Locate the cell with the specified text and output its [X, Y] center coordinate. 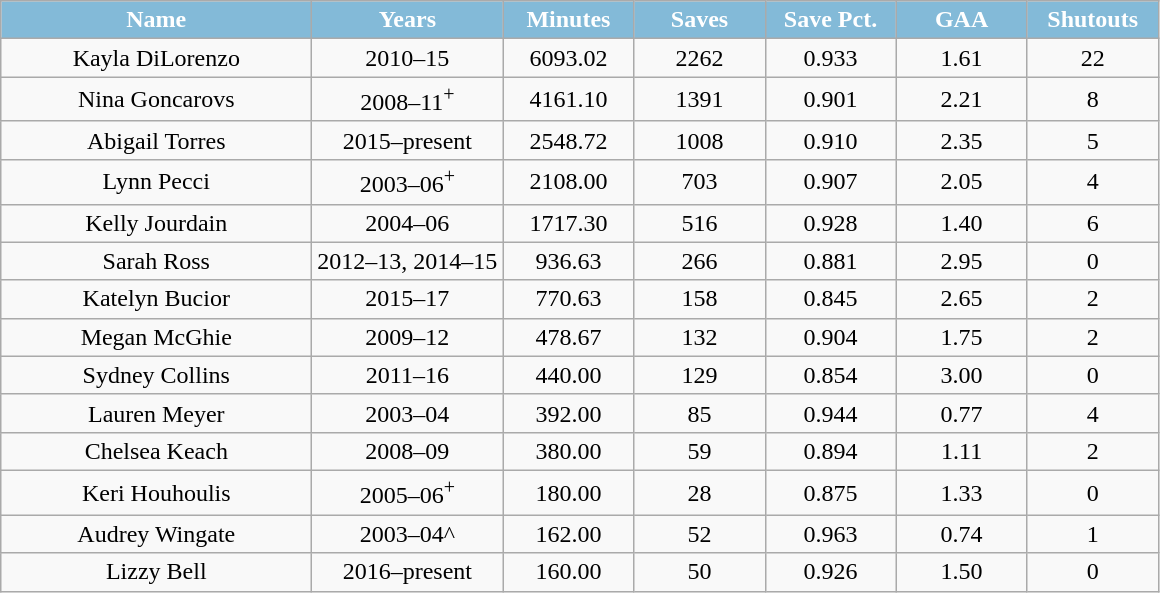
52 [700, 534]
2.95 [962, 261]
Minutes [568, 20]
2003–04^ [408, 534]
59 [700, 451]
22 [1092, 58]
266 [700, 261]
2015–17 [408, 299]
2016–present [408, 572]
85 [700, 413]
1717.30 [568, 223]
2.65 [962, 299]
2548.72 [568, 140]
1.40 [962, 223]
2108.00 [568, 182]
6 [1092, 223]
GAA [962, 20]
158 [700, 299]
Kelly Jourdain [156, 223]
2262 [700, 58]
936.63 [568, 261]
28 [700, 492]
1008 [700, 140]
478.67 [568, 337]
0.944 [830, 413]
2009–12 [408, 337]
Years [408, 20]
770.63 [568, 299]
0.77 [962, 413]
0.901 [830, 100]
2003–04 [408, 413]
380.00 [568, 451]
132 [700, 337]
1.75 [962, 337]
3.00 [962, 375]
1.33 [962, 492]
0.910 [830, 140]
2012–13, 2014–15 [408, 261]
0.926 [830, 572]
516 [700, 223]
Megan McGhie [156, 337]
2008–09 [408, 451]
2011–16 [408, 375]
Shutouts [1092, 20]
Name [156, 20]
0.928 [830, 223]
Save Pct. [830, 20]
0.904 [830, 337]
160.00 [568, 572]
2010–15 [408, 58]
8 [1092, 100]
703 [700, 182]
Sarah Ross [156, 261]
162.00 [568, 534]
0.74 [962, 534]
0.875 [830, 492]
Nina Goncarovs [156, 100]
1.11 [962, 451]
Lizzy Bell [156, 572]
392.00 [568, 413]
Chelsea Keach [156, 451]
2015–present [408, 140]
5 [1092, 140]
2008–11+ [408, 100]
Abigail Torres [156, 140]
Saves [700, 20]
0.933 [830, 58]
440.00 [568, 375]
Kayla DiLorenzo [156, 58]
0.894 [830, 451]
Audrey Wingate [156, 534]
Lynn Pecci [156, 182]
Lauren Meyer [156, 413]
1.50 [962, 572]
0.854 [830, 375]
4161.10 [568, 100]
1391 [700, 100]
2003–06+ [408, 182]
2004–06 [408, 223]
129 [700, 375]
1 [1092, 534]
2005–06+ [408, 492]
2.21 [962, 100]
6093.02 [568, 58]
0.907 [830, 182]
2.05 [962, 182]
50 [700, 572]
Sydney Collins [156, 375]
0.845 [830, 299]
180.00 [568, 492]
Keri Houhoulis [156, 492]
Katelyn Bucior [156, 299]
2.35 [962, 140]
0.881 [830, 261]
1.61 [962, 58]
0.963 [830, 534]
